Locate the cell with the specified text and output its [x, y] center coordinate. 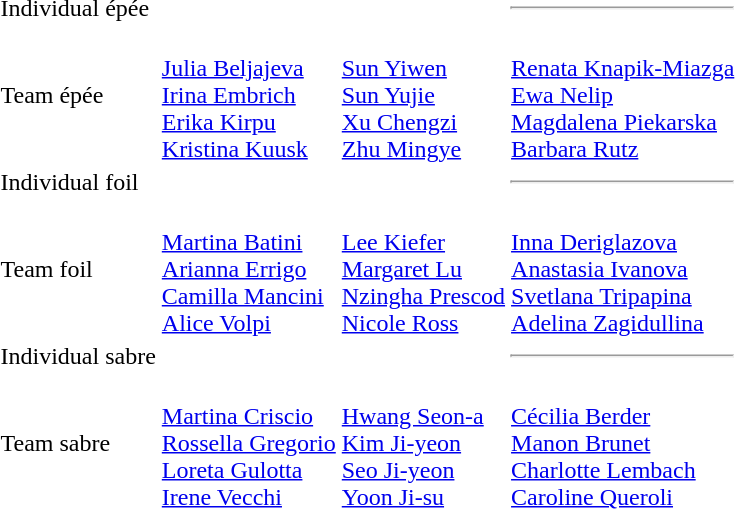
Lee KieferMargaret LuNzingha PrescodNicole Ross [423, 269]
Martina BatiniArianna ErrigoCamilla ManciniAlice Volpi [248, 269]
Julia BeljajevaIrina EmbrichErika KirpuKristina Kuusk [248, 95]
Sun YiwenSun YujieXu ChengziZhu Mingye [423, 95]
